Return the (X, Y) coordinate for the center point of the cell that contains the specified text.  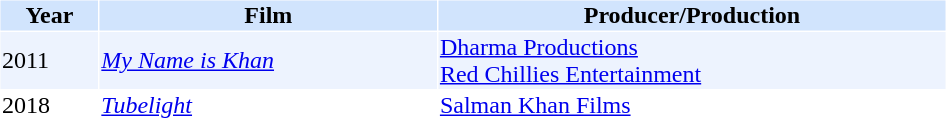
2011 (49, 60)
My Name is Khan (268, 60)
Dharma ProductionsRed Chillies Entertainment (692, 60)
Producer/Production (692, 15)
Film (268, 15)
Year (49, 15)
